Detect which cell encompasses the target text, then output its (x, y) center coordinate. 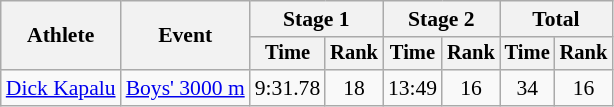
34 (528, 88)
Stage 1 (316, 19)
Boys' 3000 m (186, 88)
Dick Kapalu (61, 88)
Event (186, 36)
18 (354, 88)
Athlete (61, 36)
9:31.78 (288, 88)
13:49 (412, 88)
Stage 2 (442, 19)
Total (556, 19)
